Scan for the cell matching the given text and deliver its [X, Y] coordinate at center. 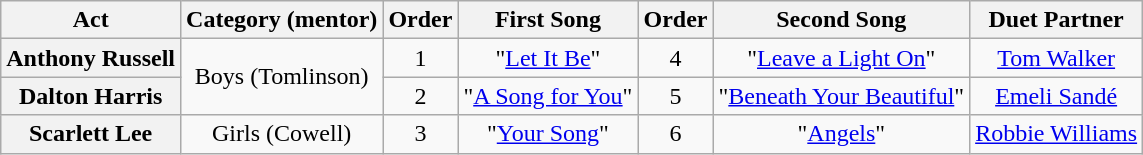
Emeli Sandé [1056, 96]
First Song [548, 20]
Act [91, 20]
Anthony Russell [91, 58]
Girls (Cowell) [282, 134]
Boys (Tomlinson) [282, 77]
Tom Walker [1056, 58]
"Angels" [842, 134]
"Your Song" [548, 134]
4 [676, 58]
Scarlett Lee [91, 134]
"A Song for You" [548, 96]
"Beneath Your Beautiful" [842, 96]
Duet Partner [1056, 20]
Robbie Williams [1056, 134]
2 [420, 96]
3 [420, 134]
6 [676, 134]
1 [420, 58]
Category (mentor) [282, 20]
5 [676, 96]
"Leave a Light On" [842, 58]
Dalton Harris [91, 96]
"Let It Be" [548, 58]
Second Song [842, 20]
